Determine the (x, y) coordinate at the center of the cell enclosing the given text.  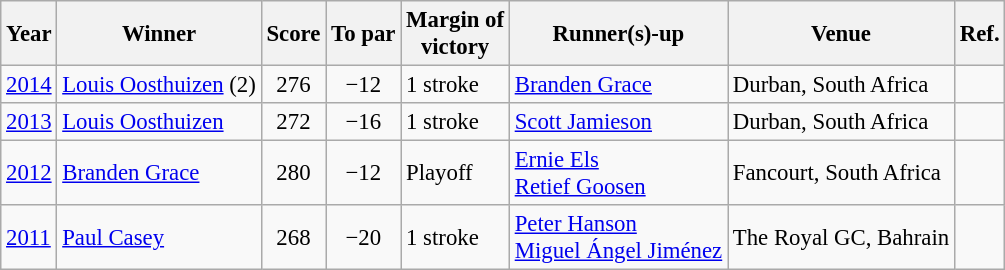
Playoff (456, 174)
Score (294, 34)
−16 (364, 122)
2012 (29, 174)
Scott Jamieson (618, 122)
268 (294, 238)
Louis Oosthuizen (159, 122)
Winner (159, 34)
The Royal GC, Bahrain (842, 238)
To par (364, 34)
Ernie Els Retief Goosen (618, 174)
Paul Casey (159, 238)
2014 (29, 85)
2011 (29, 238)
272 (294, 122)
Louis Oosthuizen (2) (159, 85)
2013 (29, 122)
Margin ofvictory (456, 34)
Ref. (979, 34)
Year (29, 34)
−20 (364, 238)
Venue (842, 34)
Fancourt, South Africa (842, 174)
Runner(s)-up (618, 34)
Peter Hanson Miguel Ángel Jiménez (618, 238)
280 (294, 174)
276 (294, 85)
